Output the (x, y) coordinate of the center of the cell containing the given text.  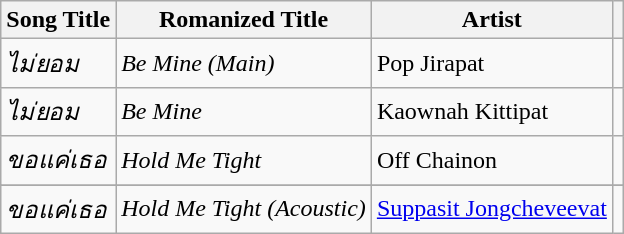
Pop Jirapat (492, 64)
Be Mine (Main) (244, 64)
Artist (492, 20)
Kaownah Kittipat (492, 112)
Romanized Title (244, 20)
Be Mine (244, 112)
Off Chainon (492, 160)
Song Title (58, 20)
Suppasit Jongcheveevat (492, 208)
Hold Me Tight (Acoustic) (244, 208)
Hold Me Tight (244, 160)
